Output the (x, y) coordinate of the center of the cell containing the given text.  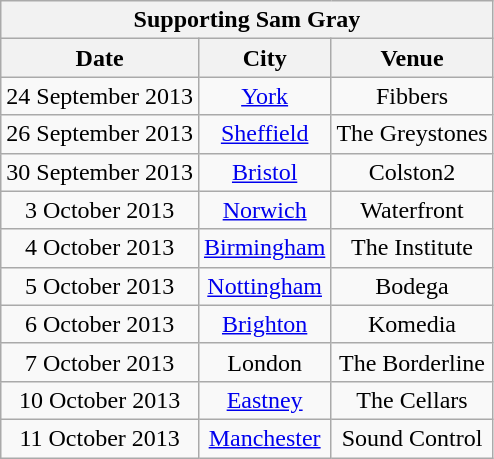
Bristol (264, 172)
The Borderline (412, 362)
Nottingham (264, 286)
6 October 2013 (100, 324)
4 October 2013 (100, 248)
Bodega (412, 286)
Birmingham (264, 248)
Manchester (264, 438)
11 October 2013 (100, 438)
Sound Control (412, 438)
Venue (412, 58)
The Greystones (412, 134)
Waterfront (412, 210)
Fibbers (412, 96)
York (264, 96)
30 September 2013 (100, 172)
10 October 2013 (100, 400)
Date (100, 58)
Colston2 (412, 172)
7 October 2013 (100, 362)
3 October 2013 (100, 210)
26 September 2013 (100, 134)
Eastney (264, 400)
London (264, 362)
Supporting Sam Gray (247, 20)
The Cellars (412, 400)
Norwich (264, 210)
The Institute (412, 248)
5 October 2013 (100, 286)
Sheffield (264, 134)
Komedia (412, 324)
Brighton (264, 324)
24 September 2013 (100, 96)
City (264, 58)
